Capture the cell that displays the provided text and extract its [X, Y] central coordinate. 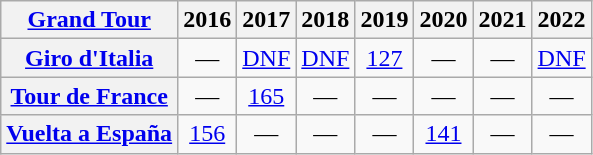
2020 [444, 20]
2018 [326, 20]
141 [444, 134]
2019 [384, 20]
127 [384, 58]
Grand Tour [90, 20]
2016 [208, 20]
2021 [502, 20]
2022 [562, 20]
156 [208, 134]
Tour de France [90, 96]
165 [266, 96]
2017 [266, 20]
Vuelta a España [90, 134]
Giro d'Italia [90, 58]
